Output the [x, y] coordinate of the center of the cell containing the given text.  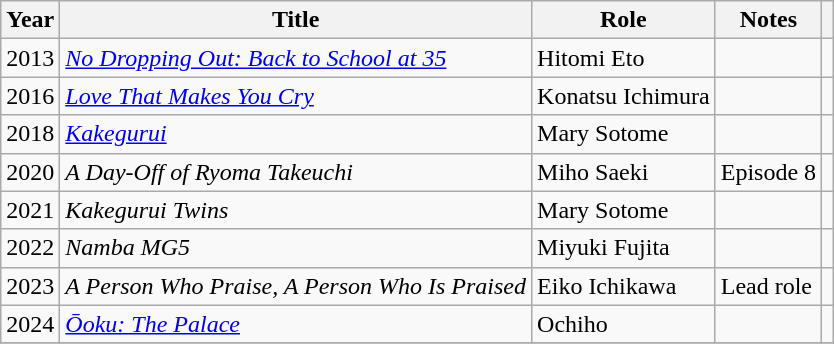
No Dropping Out: Back to School at 35 [296, 58]
Lead role [768, 286]
Love That Makes You Cry [296, 96]
Hitomi Eto [624, 58]
2018 [30, 134]
Year [30, 20]
A Day-Off of Ryoma Takeuchi [296, 172]
Konatsu Ichimura [624, 96]
Miho Saeki [624, 172]
Ōoku: The Palace [296, 324]
2016 [30, 96]
Title [296, 20]
Kakegurui Twins [296, 210]
2013 [30, 58]
Notes [768, 20]
2023 [30, 286]
2020 [30, 172]
Kakegurui [296, 134]
Ochiho [624, 324]
A Person Who Praise, A Person Who Is Praised [296, 286]
2021 [30, 210]
Episode 8 [768, 172]
2022 [30, 248]
2024 [30, 324]
Eiko Ichikawa [624, 286]
Namba MG5 [296, 248]
Role [624, 20]
Miyuki Fujita [624, 248]
